Identify which cell holds the provided text, then report its [x, y] central coordinate. 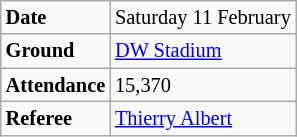
Attendance [56, 85]
Saturday 11 February [203, 17]
Date [56, 17]
Ground [56, 51]
Thierry Albert [203, 118]
15,370 [203, 85]
DW Stadium [203, 51]
Referee [56, 118]
